Capture the cell that displays the provided text and extract its [X, Y] central coordinate. 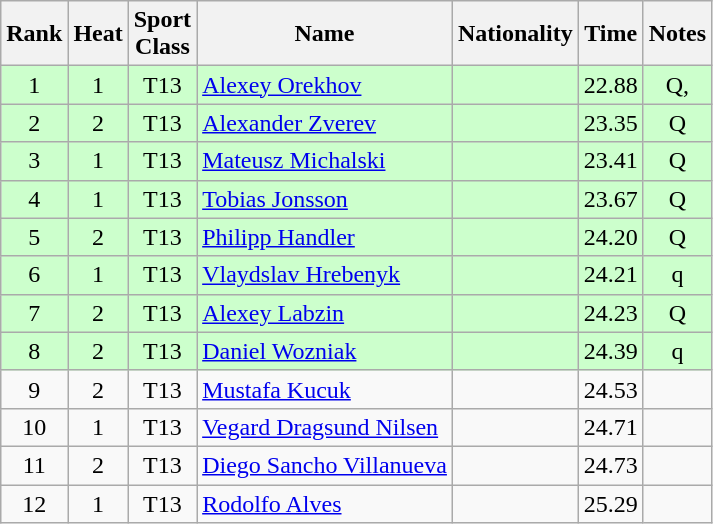
Rank [34, 34]
24.73 [610, 465]
4 [34, 199]
Name [325, 34]
3 [34, 161]
11 [34, 465]
Mateusz Michalski [325, 161]
Heat [98, 34]
24.53 [610, 389]
Diego Sancho Villanueva [325, 465]
10 [34, 427]
9 [34, 389]
Vegard Dragsund Nilsen [325, 427]
Time [610, 34]
24.71 [610, 427]
Rodolfo Alves [325, 503]
23.35 [610, 123]
Nationality [515, 34]
Daniel Wozniak [325, 351]
Vlaydslav Hrebenyk [325, 275]
Notes [677, 34]
7 [34, 313]
6 [34, 275]
5 [34, 237]
SportClass [162, 34]
12 [34, 503]
24.23 [610, 313]
8 [34, 351]
24.39 [610, 351]
Philipp Handler [325, 237]
Tobias Jonsson [325, 199]
24.20 [610, 237]
23.67 [610, 199]
Alexander Zverev [325, 123]
23.41 [610, 161]
22.88 [610, 85]
24.21 [610, 275]
Alexey Labzin [325, 313]
Alexey Orekhov [325, 85]
25.29 [610, 503]
Mustafa Kucuk [325, 389]
Q, [677, 85]
